Provide the (x, y) coordinate of the cell's center where the given text is located.  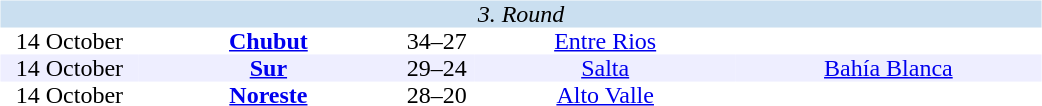
Sur (268, 68)
Bahía Blanca (888, 68)
29–24 (438, 68)
Entre Rios (605, 42)
Chubut (268, 42)
34–27 (438, 42)
3. Round (520, 14)
Salta (605, 68)
